Scan for the cell matching the given text and deliver its (X, Y) coordinate at center. 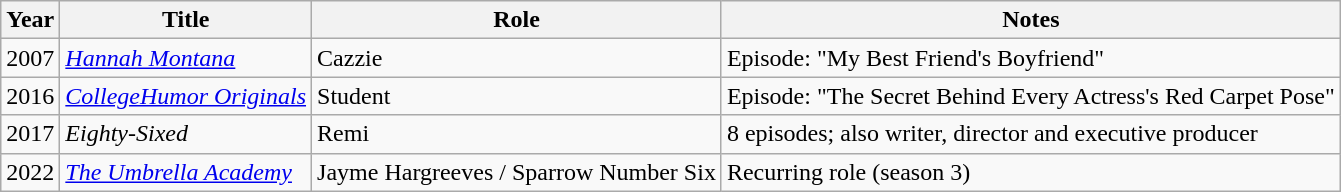
Role (517, 20)
2007 (30, 58)
8 episodes; also writer, director and executive producer (1030, 134)
Recurring role (season 3) (1030, 172)
Student (517, 96)
CollegeHumor Originals (186, 96)
Year (30, 20)
2022 (30, 172)
Cazzie (517, 58)
Jayme Hargreeves / Sparrow Number Six (517, 172)
2016 (30, 96)
Episode: "The Secret Behind Every Actress's Red Carpet Pose" (1030, 96)
2017 (30, 134)
Notes (1030, 20)
Eighty-Sixed (186, 134)
The Umbrella Academy (186, 172)
Remi (517, 134)
Title (186, 20)
Episode: "My Best Friend's Boyfriend" (1030, 58)
Hannah Montana (186, 58)
